Determine the [x, y] coordinate at the center of the cell enclosing the given text.  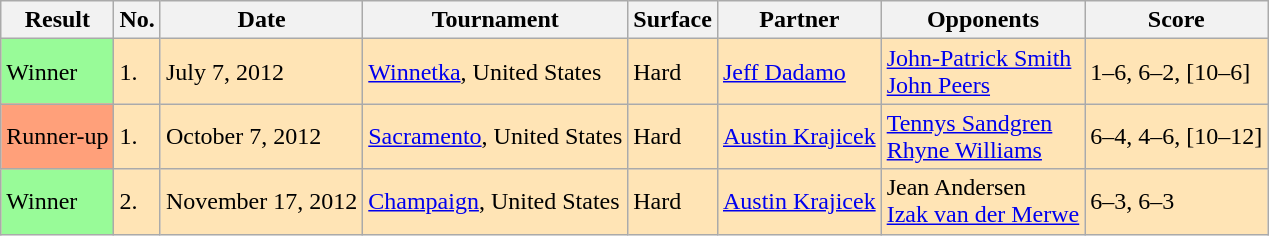
Jeff Dadamo [799, 72]
Score [1176, 20]
Result [58, 20]
Opponents [983, 20]
Runner-up [58, 136]
John-Patrick Smith John Peers [983, 72]
6–3, 6–3 [1176, 202]
October 7, 2012 [261, 136]
1–6, 6–2, [10–6] [1176, 72]
Sacramento, United States [496, 136]
2. [137, 202]
6–4, 4–6, [10–12] [1176, 136]
November 17, 2012 [261, 202]
No. [137, 20]
Jean Andersen Izak van der Merwe [983, 202]
Winnetka, United States [496, 72]
Date [261, 20]
Tennys Sandgren Rhyne Williams [983, 136]
Tournament [496, 20]
Champaign, United States [496, 202]
Surface [673, 20]
Partner [799, 20]
July 7, 2012 [261, 72]
